Provide the (X, Y) coordinate of the cell's center where the given text is located.  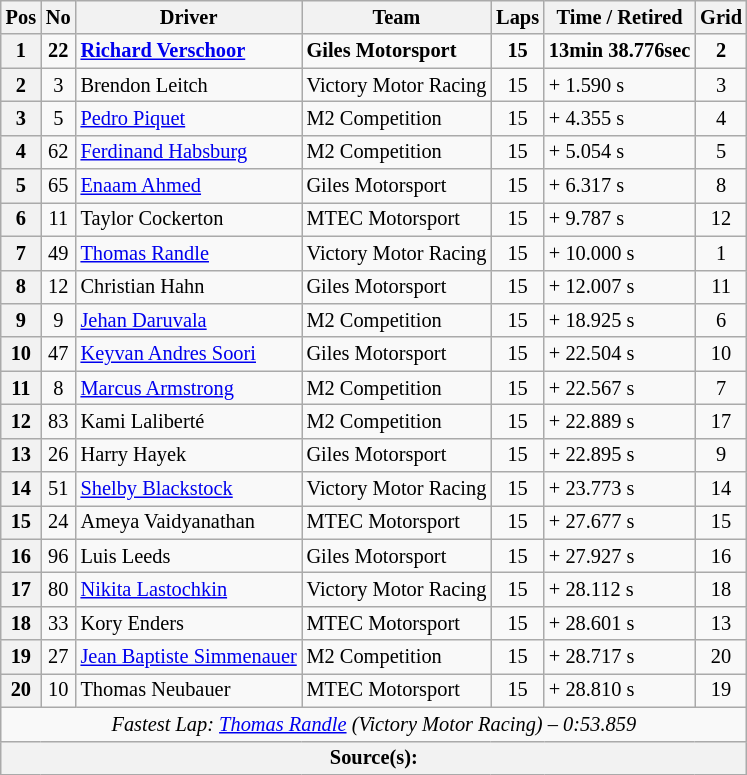
+ 28.601 s (620, 623)
+ 12.007 s (620, 287)
Christian Hahn (189, 287)
Richard Verschoor (189, 51)
No (58, 17)
Time / Retired (620, 17)
33 (58, 623)
24 (58, 522)
Ferdinand Habsburg (189, 152)
+ 28.112 s (620, 589)
Jehan Daruvala (189, 320)
Nikita Lastochkin (189, 589)
Thomas Randle (189, 253)
49 (58, 253)
+ 22.895 s (620, 455)
+ 4.355 s (620, 118)
Thomas Neubauer (189, 690)
Team (397, 17)
27 (58, 657)
47 (58, 354)
Kami Laliberté (189, 421)
+ 22.889 s (620, 421)
Luis Leeds (189, 556)
Jean Baptiste Simmenauer (189, 657)
Ameya Vaidyanathan (189, 522)
+ 10.000 s (620, 253)
+ 23.773 s (620, 489)
+ 6.317 s (620, 186)
83 (58, 421)
Driver (189, 17)
Grid (721, 17)
+ 1.590 s (620, 85)
96 (58, 556)
Fastest Lap: Thomas Randle (Victory Motor Racing) – 0:53.859 (374, 724)
Kory Enders (189, 623)
+ 27.927 s (620, 556)
+ 28.717 s (620, 657)
Marcus Armstrong (189, 388)
62 (58, 152)
13min 38.776sec (620, 51)
Pos (21, 17)
+ 5.054 s (620, 152)
Laps (518, 17)
Enaam Ahmed (189, 186)
Shelby Blackstock (189, 489)
Keyvan Andres Soori (189, 354)
+ 18.925 s (620, 320)
51 (58, 489)
+ 22.567 s (620, 388)
80 (58, 589)
+ 27.677 s (620, 522)
+ 9.787 s (620, 219)
26 (58, 455)
Source(s): (374, 758)
Brendon Leitch (189, 85)
Taylor Cockerton (189, 219)
+ 22.504 s (620, 354)
Pedro Piquet (189, 118)
+ 28.810 s (620, 690)
22 (58, 51)
65 (58, 186)
Harry Hayek (189, 455)
